Provide the (x, y) coordinate of the cell's center where the given text is located.  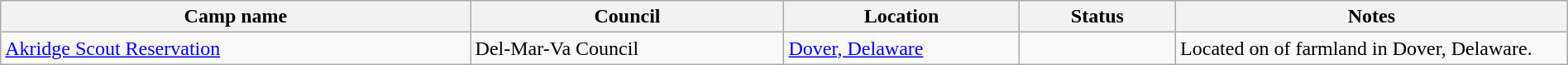
Council (627, 17)
Status (1097, 17)
Located on of farmland in Dover, Delaware. (1372, 48)
Akridge Scout Reservation (236, 48)
Camp name (236, 17)
Del-Mar-Va Council (627, 48)
Notes (1372, 17)
Dover, Delaware (901, 48)
Location (901, 17)
